Extract the (X, Y) coordinate from the center of the cell holding the provided text.  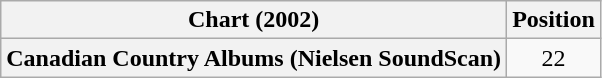
22 (554, 58)
Chart (2002) (254, 20)
Canadian Country Albums (Nielsen SoundScan) (254, 58)
Position (554, 20)
